Detect which cell encompasses the target text, then output its (x, y) center coordinate. 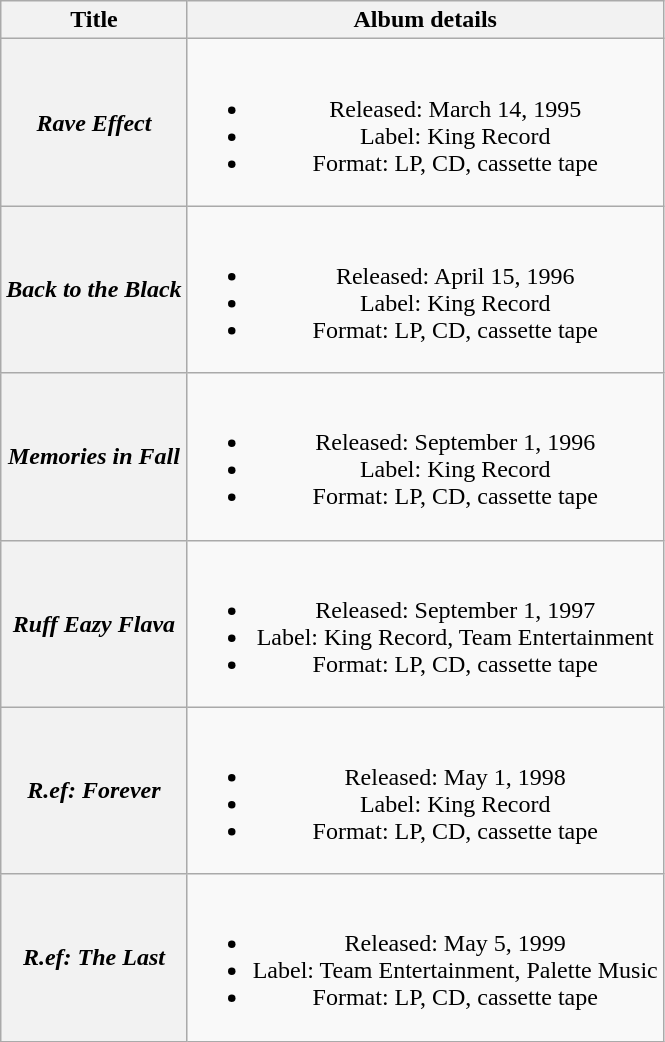
Rave Effect (94, 122)
Title (94, 20)
Released: March 14, 1995Label: King RecordFormat: LP, CD, cassette tape (425, 122)
Released: May 1, 1998Label: King RecordFormat: LP, CD, cassette tape (425, 790)
Released: September 1, 1997Label: King Record, Team EntertainmentFormat: LP, CD, cassette tape (425, 624)
Memories in Fall (94, 456)
Released: April 15, 1996Label: King RecordFormat: LP, CD, cassette tape (425, 290)
Released: September 1, 1996Label: King RecordFormat: LP, CD, cassette tape (425, 456)
R.ef: Forever (94, 790)
Album details (425, 20)
Back to the Black (94, 290)
Ruff Eazy Flava (94, 624)
Released: May 5, 1999Label: Team Entertainment, Palette MusicFormat: LP, CD, cassette tape (425, 958)
R.ef: The Last (94, 958)
